Output the [X, Y] coordinate of the center of the cell containing the given text.  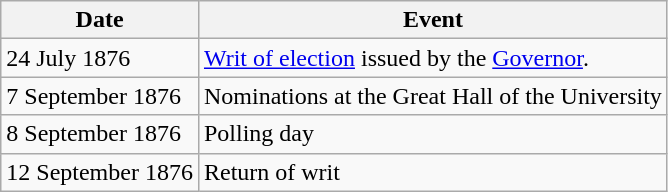
Event [432, 20]
8 September 1876 [100, 134]
Writ of election issued by the Governor. [432, 58]
Return of writ [432, 172]
Nominations at the Great Hall of the University [432, 96]
Date [100, 20]
12 September 1876 [100, 172]
Polling day [432, 134]
7 September 1876 [100, 96]
24 July 1876 [100, 58]
